Pinpoint the cell where the given text exists, returning its (X, Y) midpoint coordinate. 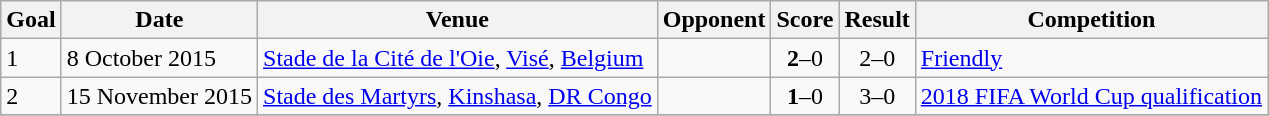
1–0 (805, 96)
Venue (458, 20)
Stade des Martyrs, Kinshasa, DR Congo (458, 96)
8 October 2015 (159, 58)
Result (877, 20)
15 November 2015 (159, 96)
Friendly (1091, 58)
Competition (1091, 20)
Opponent (714, 20)
Goal (31, 20)
3–0 (877, 96)
1 (31, 58)
2 (31, 96)
Score (805, 20)
Stade de la Cité de l'Oie, Visé, Belgium (458, 58)
2018 FIFA World Cup qualification (1091, 96)
Date (159, 20)
